Return (x, y) of the center of cell containing provided text 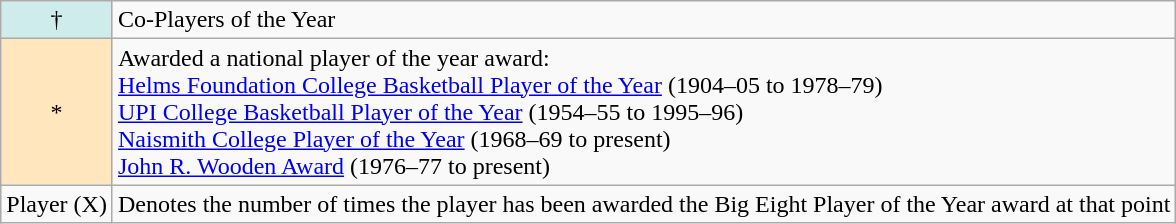
Co-Players of the Year (644, 20)
Player (X) (57, 204)
† (57, 20)
* (57, 112)
Denotes the number of times the player has been awarded the Big Eight Player of the Year award at that point (644, 204)
